Return the [X, Y] coordinate for the center point of the cell that contains the specified text.  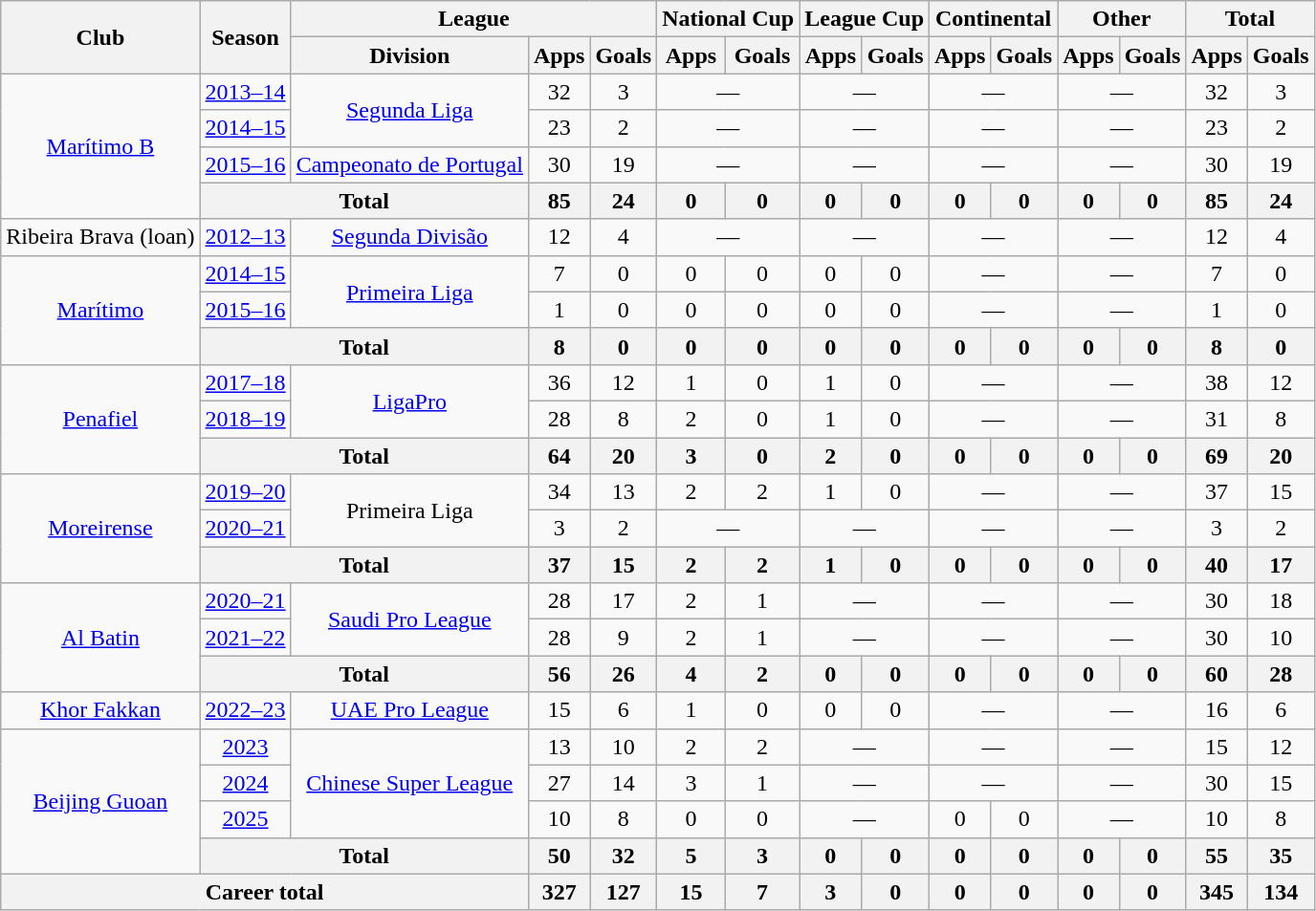
18 [1281, 601]
127 [624, 892]
2021–22 [245, 638]
Saudi Pro League [409, 619]
2018–19 [245, 419]
Continental [994, 19]
National Cup [729, 19]
Khor Fakkan [100, 710]
Campeonato de Portugal [409, 164]
2023 [245, 747]
Career total [265, 892]
2024 [245, 783]
UAE Pro League [409, 710]
Club [100, 37]
14 [624, 783]
Marítimo [100, 310]
31 [1217, 419]
40 [1217, 565]
Beijing Guoan [100, 801]
Ribeira Brava (loan) [100, 237]
9 [624, 638]
Chinese Super League [409, 783]
League [474, 19]
Al Batin [100, 638]
134 [1281, 892]
Segunda Divisão [409, 237]
64 [559, 456]
2013–14 [245, 92]
56 [559, 674]
Division [409, 55]
34 [559, 492]
16 [1217, 710]
55 [1217, 856]
26 [624, 674]
60 [1217, 674]
27 [559, 783]
2019–20 [245, 492]
League Cup [865, 19]
345 [1217, 892]
2012–13 [245, 237]
Penafiel [100, 419]
Other [1122, 19]
5 [691, 856]
36 [559, 382]
Moreirense [100, 529]
Season [245, 37]
38 [1217, 382]
69 [1217, 456]
Marítimo B [100, 146]
327 [559, 892]
2022–23 [245, 710]
35 [1281, 856]
50 [559, 856]
2017–18 [245, 382]
Segunda Liga [409, 110]
LigaPro [409, 401]
2025 [245, 819]
